Determine the (X, Y) coordinate at the center of the cell enclosing the given text.  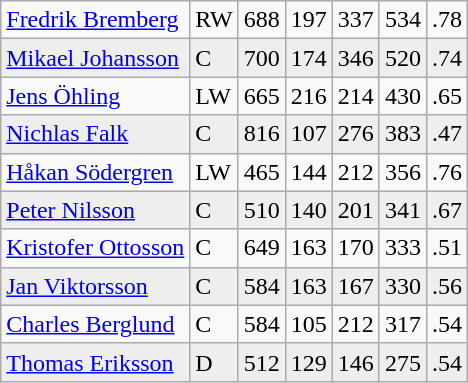
383 (402, 134)
Håkan Södergren (96, 172)
333 (402, 248)
167 (356, 286)
.78 (446, 20)
214 (356, 96)
430 (402, 96)
317 (402, 324)
534 (402, 20)
.47 (446, 134)
.74 (446, 58)
.56 (446, 286)
Kristofer Ottosson (96, 248)
197 (308, 20)
Nichlas Falk (96, 134)
510 (262, 210)
512 (262, 362)
465 (262, 172)
105 (308, 324)
D (214, 362)
107 (308, 134)
RW (214, 20)
Peter Nilsson (96, 210)
665 (262, 96)
688 (262, 20)
700 (262, 58)
520 (402, 58)
144 (308, 172)
.51 (446, 248)
174 (308, 58)
649 (262, 248)
Jens Öhling (96, 96)
129 (308, 362)
356 (402, 172)
Thomas Eriksson (96, 362)
146 (356, 362)
.67 (446, 210)
330 (402, 286)
275 (402, 362)
.65 (446, 96)
337 (356, 20)
Mikael Johansson (96, 58)
140 (308, 210)
Fredrik Bremberg (96, 20)
.76 (446, 172)
816 (262, 134)
216 (308, 96)
276 (356, 134)
Jan Viktorsson (96, 286)
201 (356, 210)
170 (356, 248)
346 (356, 58)
Charles Berglund (96, 324)
341 (402, 210)
